Locate the cell with the specified text and output its [X, Y] center coordinate. 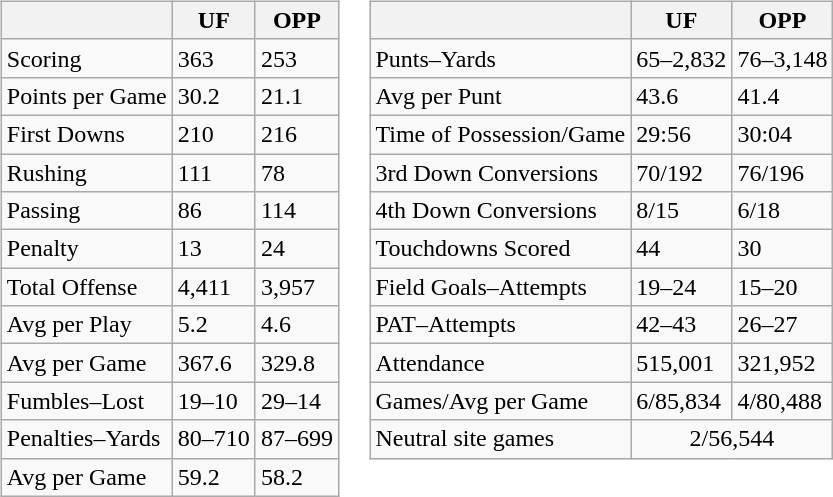
4,411 [214, 287]
Points per Game [86, 96]
29–14 [296, 401]
Avg per Play [86, 325]
111 [214, 173]
6/18 [782, 211]
Penalties–Yards [86, 439]
30.2 [214, 96]
Passing [86, 211]
4.6 [296, 325]
65–2,832 [682, 58]
Time of Possession/Game [500, 134]
363 [214, 58]
6/85,834 [682, 401]
Games/Avg per Game [500, 401]
Rushing [86, 173]
Punts–Yards [500, 58]
Attendance [500, 363]
Touchdowns Scored [500, 249]
321,952 [782, 363]
4/80,488 [782, 401]
216 [296, 134]
Scoring [86, 58]
78 [296, 173]
13 [214, 249]
43.6 [682, 96]
21.1 [296, 96]
329.8 [296, 363]
2/56,544 [732, 439]
First Downs [86, 134]
44 [682, 249]
80–710 [214, 439]
5.2 [214, 325]
70/192 [682, 173]
210 [214, 134]
42–43 [682, 325]
19–10 [214, 401]
30:04 [782, 134]
114 [296, 211]
3,957 [296, 287]
253 [296, 58]
3rd Down Conversions [500, 173]
15–20 [782, 287]
PAT–Attempts [500, 325]
Fumbles–Lost [86, 401]
Avg per Punt [500, 96]
29:56 [682, 134]
4th Down Conversions [500, 211]
Total Offense [86, 287]
26–27 [782, 325]
Penalty [86, 249]
87–699 [296, 439]
41.4 [782, 96]
86 [214, 211]
59.2 [214, 477]
24 [296, 249]
30 [782, 249]
58.2 [296, 477]
367.6 [214, 363]
19–24 [682, 287]
8/15 [682, 211]
515,001 [682, 363]
Field Goals–Attempts [500, 287]
76/196 [782, 173]
76–3,148 [782, 58]
Neutral site games [500, 439]
